From the cell containing the given text, extract its center point as [X, Y] coordinate. 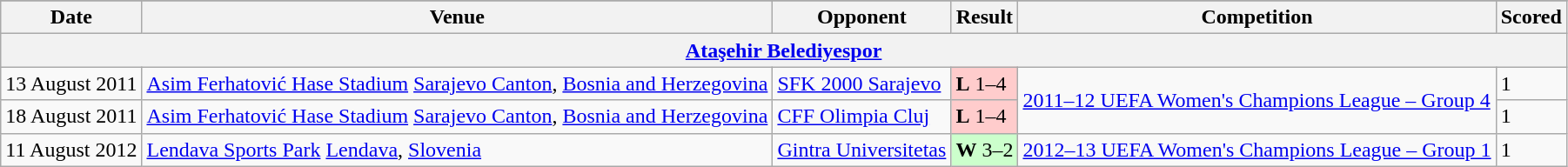
Opponent [861, 17]
SFK 2000 Sarajevo [861, 83]
Scored [1531, 17]
Venue [458, 17]
13 August 2011 [71, 83]
Date [71, 17]
2012–13 UEFA Women's Champions League – Group 1 [1256, 150]
Competition [1256, 17]
W 3–2 [985, 150]
Lendava Sports Park Lendava, Slovenia [458, 150]
18 August 2011 [71, 117]
CFF Olimpia Cluj [861, 117]
Result [985, 17]
2011–12 UEFA Women's Champions League – Group 4 [1256, 100]
Gintra Universitetas [861, 150]
Ataşehir Belediyespor [784, 50]
11 August 2012 [71, 150]
